Scan for the cell matching the given text and deliver its [X, Y] coordinate at center. 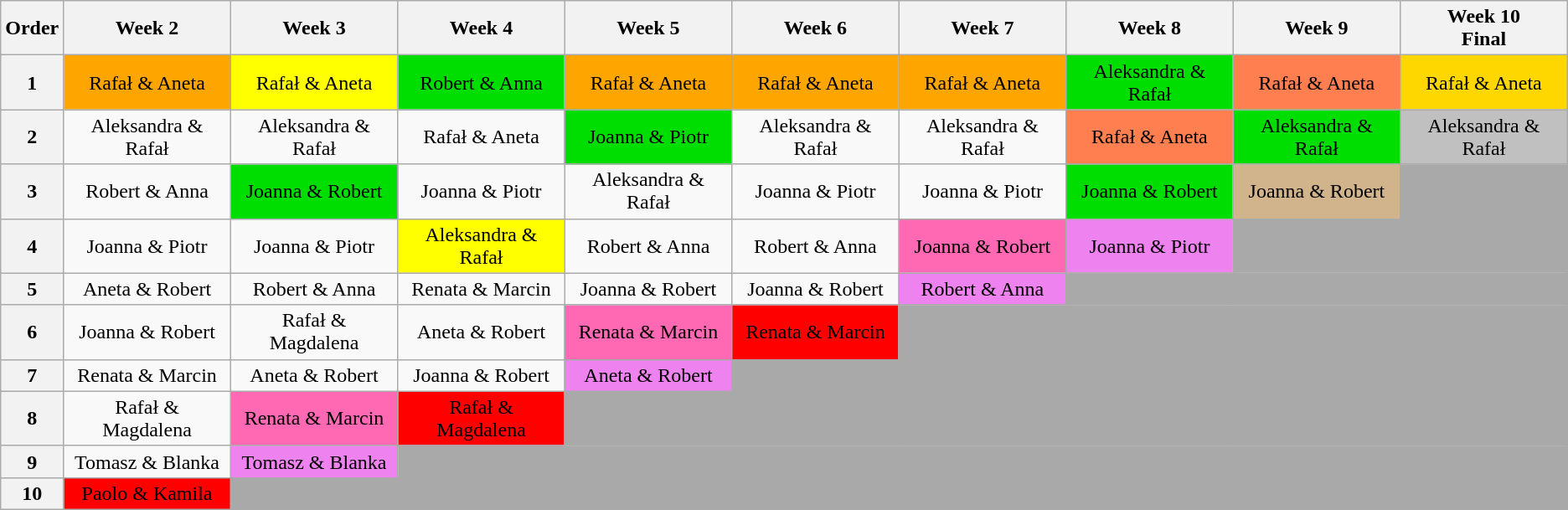
Week 2 [147, 28]
2 [32, 137]
Week 9 [1317, 28]
Week 6 [816, 28]
Week 4 [481, 28]
Week 7 [982, 28]
8 [32, 419]
5 [32, 289]
Order [32, 28]
10 [32, 493]
Week 8 [1149, 28]
3 [32, 191]
7 [32, 375]
9 [32, 461]
6 [32, 332]
Week 10Final [1484, 28]
4 [32, 246]
Paolo & Kamila [147, 493]
1 [32, 82]
Week 5 [648, 28]
Week 3 [313, 28]
